Detect which cell encompasses the target text, then output its [X, Y] center coordinate. 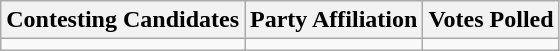
Votes Polled [491, 20]
Party Affiliation [334, 20]
Contesting Candidates [123, 20]
